Identify which cell holds the provided text, then report its [X, Y] central coordinate. 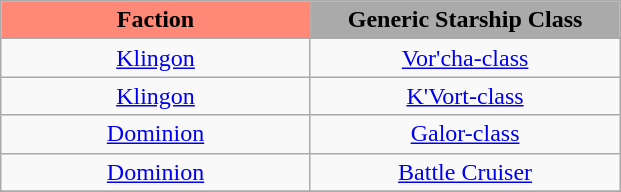
K'Vort-class [465, 96]
Vor'cha-class [465, 58]
Galor-class [465, 134]
Battle Cruiser [465, 172]
Generic Starship Class [465, 20]
Faction [156, 20]
